Locate the cell with the specified text and output its [X, Y] center coordinate. 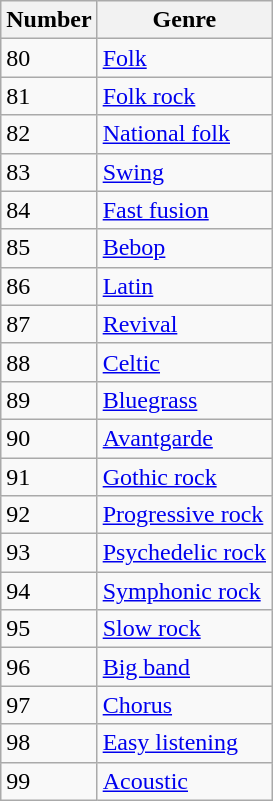
80 [49, 58]
95 [49, 629]
Swing [184, 172]
90 [49, 438]
Symphonic rock [184, 591]
98 [49, 743]
Gothic rock [184, 477]
Latin [184, 286]
National folk [184, 134]
96 [49, 667]
Genre [184, 20]
Slow rock [184, 629]
87 [49, 324]
Celtic [184, 362]
Bluegrass [184, 400]
Psychedelic rock [184, 553]
94 [49, 591]
Fast fusion [184, 210]
Chorus [184, 705]
Folk rock [184, 96]
Easy listening [184, 743]
86 [49, 286]
Acoustic [184, 781]
Big band [184, 667]
84 [49, 210]
99 [49, 781]
82 [49, 134]
Bebop [184, 248]
Number [49, 20]
88 [49, 362]
91 [49, 477]
81 [49, 96]
89 [49, 400]
97 [49, 705]
Avantgarde [184, 438]
Progressive rock [184, 515]
Revival [184, 324]
83 [49, 172]
85 [49, 248]
93 [49, 553]
Folk [184, 58]
92 [49, 515]
